Return the (X, Y) coordinate for the center point of the cell that contains the specified text.  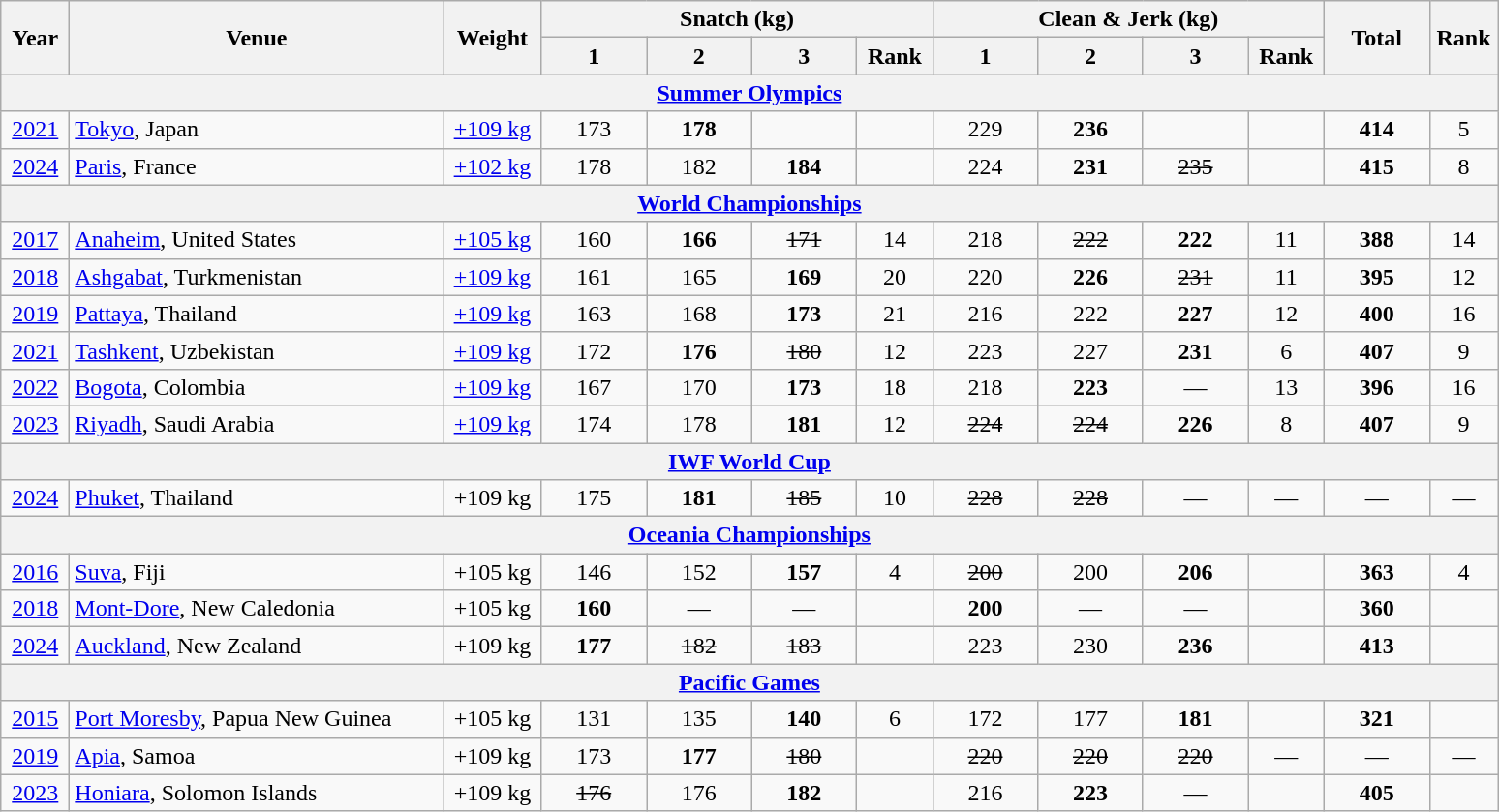
21 (895, 314)
Paris, France (257, 166)
Oceania Championships (749, 535)
146 (595, 572)
IWF World Cup (749, 462)
2015 (35, 719)
135 (699, 719)
157 (804, 572)
Ashgabat, Turkmenistan (257, 277)
161 (595, 277)
175 (595, 498)
396 (1377, 387)
2016 (35, 572)
Snatch (kg) (737, 19)
163 (595, 314)
171 (804, 240)
229 (986, 130)
Venue (257, 38)
Total (1377, 38)
Mont-Dore, New Caledonia (257, 609)
363 (1377, 572)
Apia, Samoa (257, 756)
152 (699, 572)
165 (699, 277)
Phuket, Thailand (257, 498)
230 (1090, 646)
Tashkent, Uzbekistan (257, 350)
Anaheim, United States (257, 240)
140 (804, 719)
167 (595, 387)
395 (1377, 277)
10 (895, 498)
174 (595, 424)
Auckland, New Zealand (257, 646)
131 (595, 719)
World Championships (749, 203)
Summer Olympics (749, 93)
Tokyo, Japan (257, 130)
168 (699, 314)
20 (895, 277)
2022 (35, 387)
206 (1195, 572)
Suva, Fiji (257, 572)
388 (1377, 240)
184 (804, 166)
5 (1464, 130)
Pattaya, Thailand (257, 314)
321 (1377, 719)
166 (699, 240)
415 (1377, 166)
400 (1377, 314)
Riyadh, Saudi Arabia (257, 424)
413 (1377, 646)
Weight (492, 38)
185 (804, 498)
2017 (35, 240)
18 (895, 387)
360 (1377, 609)
235 (1195, 166)
Year (35, 38)
13 (1286, 387)
183 (804, 646)
170 (699, 387)
Port Moresby, Papua New Guinea (257, 719)
Clean & Jerk (kg) (1128, 19)
414 (1377, 130)
Bogota, Colombia (257, 387)
+102 kg (492, 166)
Honiara, Solomon Islands (257, 793)
Pacific Games (749, 682)
405 (1377, 793)
169 (804, 277)
